Extract the [x, y] coordinate from the center of the cell holding the provided text.  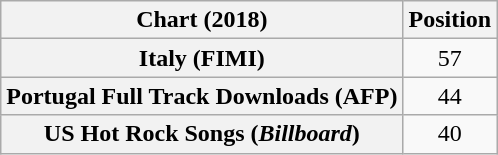
Chart (2018) [202, 20]
Position [450, 20]
Portugal Full Track Downloads (AFP) [202, 96]
44 [450, 96]
Italy (FIMI) [202, 58]
US Hot Rock Songs (Billboard) [202, 134]
57 [450, 58]
40 [450, 134]
